Return (X, Y) of the center of cell containing provided text 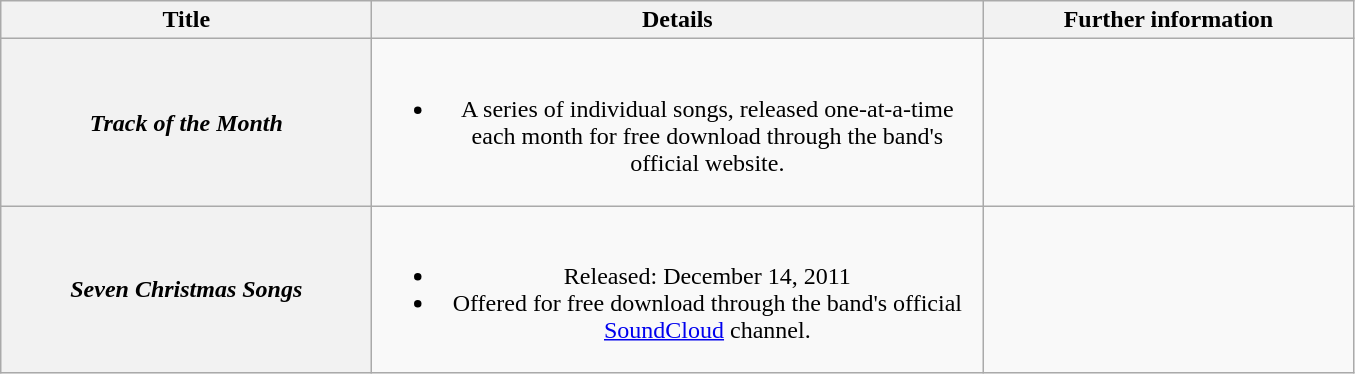
Released: December 14, 2011Offered for free download through the band's official SoundCloud channel. (678, 290)
Seven Christmas Songs (186, 290)
A series of individual songs, released one-at-a-time each month for free download through the band's official website. (678, 122)
Details (678, 20)
Title (186, 20)
Track of the Month (186, 122)
Further information (1168, 20)
